For the text-containing cell, return its midpoint in (X, Y) coordinate format. 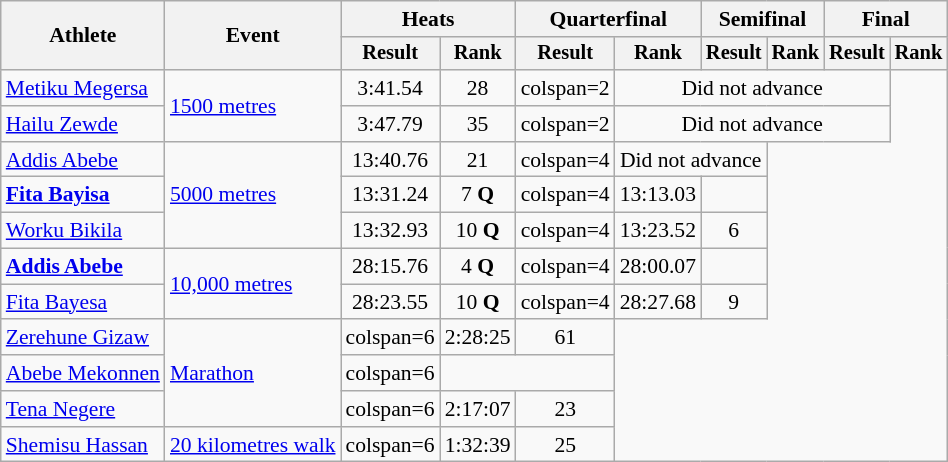
23 (566, 409)
13:32.93 (390, 231)
61 (566, 338)
Athlete (83, 36)
21 (478, 160)
9 (734, 302)
10,000 metres (253, 284)
Hailu Zewde (83, 124)
13:23.52 (658, 231)
3:47.79 (390, 124)
13:13.03 (658, 195)
3:41.54 (390, 88)
2:28:25 (478, 338)
6 (734, 231)
Fita Bayisa (83, 195)
13:40.76 (390, 160)
Quarterfinal (608, 19)
28:23.55 (390, 302)
Event (253, 36)
Tena Negere (83, 409)
Final (886, 19)
28 (478, 88)
28:00.07 (658, 267)
Zerehune Gizaw (83, 338)
Abebe Mekonnen (83, 373)
35 (478, 124)
Semifinal (762, 19)
Worku Bikila (83, 231)
Fita Bayesa (83, 302)
4 Q (478, 267)
28:15.76 (390, 267)
13:31.24 (390, 195)
2:17:07 (478, 409)
Metiku Megersa (83, 88)
5000 metres (253, 196)
1500 metres (253, 106)
28:27.68 (658, 302)
Marathon (253, 374)
Heats (428, 19)
7 Q (478, 195)
